Output the (X, Y) coordinate of the center of the cell containing the given text.  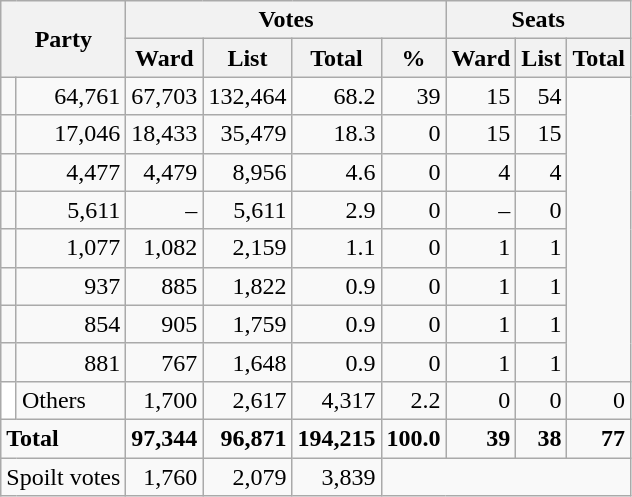
4,477 (70, 172)
3,839 (336, 477)
1,822 (248, 286)
4,317 (336, 400)
2.2 (414, 400)
% (414, 58)
881 (70, 362)
905 (164, 324)
Spoilt votes (64, 477)
132,464 (248, 96)
Seats (538, 20)
1,082 (164, 248)
54 (542, 96)
1,700 (164, 400)
97,344 (164, 438)
64,761 (70, 96)
Others (70, 400)
77 (599, 438)
17,046 (70, 134)
2.9 (336, 210)
1,077 (70, 248)
67,703 (164, 96)
96,871 (248, 438)
100.0 (414, 438)
194,215 (336, 438)
1,648 (248, 362)
885 (164, 286)
2,159 (248, 248)
1,760 (164, 477)
Votes (286, 20)
1.1 (336, 248)
18,433 (164, 134)
2,617 (248, 400)
Party (64, 39)
2,079 (248, 477)
937 (70, 286)
767 (164, 362)
68.2 (336, 96)
1,759 (248, 324)
35,479 (248, 134)
4,479 (164, 172)
18.3 (336, 134)
8,956 (248, 172)
4.6 (336, 172)
854 (70, 324)
38 (542, 438)
